Identify which cell holds the provided text, then report its [x, y] central coordinate. 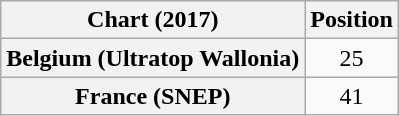
Position [352, 20]
Belgium (Ultratop Wallonia) [153, 58]
Chart (2017) [153, 20]
France (SNEP) [153, 96]
41 [352, 96]
25 [352, 58]
